Capture the cell that displays the provided text and extract its (x, y) central coordinate. 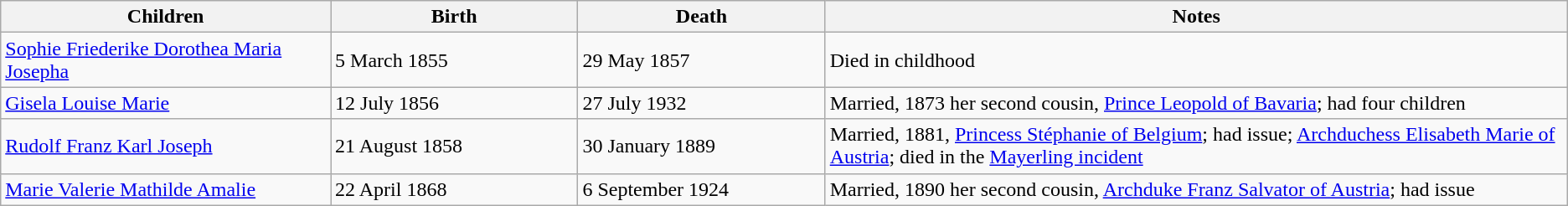
21 August 1858 (454, 146)
22 April 1868 (454, 189)
Married, 1881, Princess Stéphanie of Belgium; had issue; Archduchess Elisabeth Marie of Austria; died in the Mayerling incident (1196, 146)
Married, 1873 her second cousin, Prince Leopold of Bavaria; had four children (1196, 103)
Gisela Louise Marie (166, 103)
Birth (454, 17)
Rudolf Franz Karl Joseph (166, 146)
Children (166, 17)
Died in childhood (1196, 60)
30 January 1889 (702, 146)
6 September 1924 (702, 189)
Death (702, 17)
Notes (1196, 17)
29 May 1857 (702, 60)
Sophie Friederike Dorothea Maria Josepha (166, 60)
12 July 1856 (454, 103)
5 March 1855 (454, 60)
Married, 1890 her second cousin, Archduke Franz Salvator of Austria; had issue (1196, 189)
27 July 1932 (702, 103)
Marie Valerie Mathilde Amalie (166, 189)
